Provide the [X, Y] coordinate of the cell's center where the given text is located.  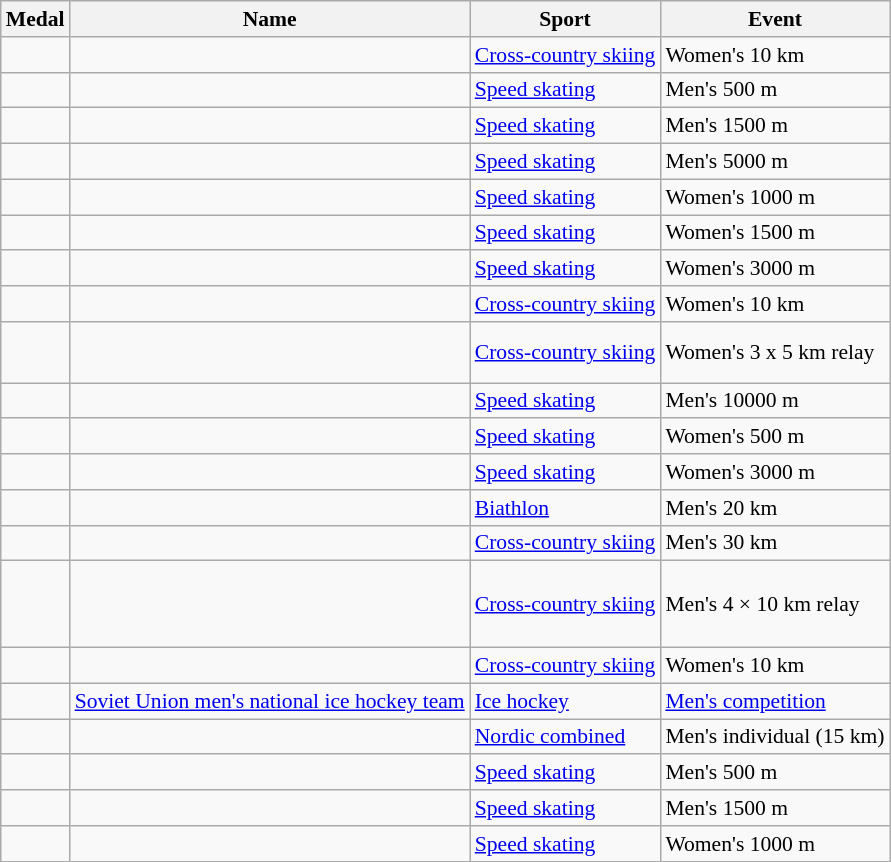
Men's 5000 m [774, 162]
Sport [566, 19]
Women's 500 m [774, 437]
Soviet Union men's national ice hockey team [270, 701]
Women's 1500 m [774, 233]
Men's competition [774, 701]
Men's 20 km [774, 508]
Ice hockey [566, 701]
Event [774, 19]
Men's 4 × 10 km relay [774, 604]
Name [270, 19]
Medal [36, 19]
Men's 10000 m [774, 401]
Biathlon [566, 508]
Men's 30 km [774, 543]
Women's 3 x 5 km relay [774, 352]
Nordic combined [566, 737]
Men's individual (15 km) [774, 737]
